Find where the given text appears and provide that cell's center as [x, y] coordinate. 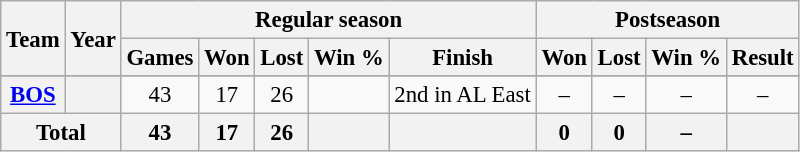
Year [93, 38]
Result [762, 58]
2nd in AL East [462, 95]
BOS [33, 95]
Finish [462, 58]
Regular season [328, 20]
Postseason [668, 20]
Games [160, 58]
Team [33, 38]
Total [61, 133]
